Provide the [x, y] coordinate of the cell's center where the given text is located.  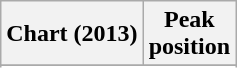
Chart (2013) [72, 34]
Peakposition [189, 34]
